Detect which cell encompasses the target text, then output its (x, y) center coordinate. 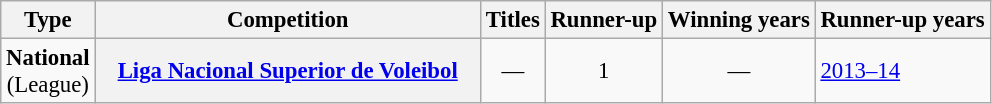
Runner-up (604, 20)
Winning years (738, 20)
Liga Nacional Superior de Voleibol (288, 72)
Competition (288, 20)
2013–14 (902, 72)
Type (48, 20)
Titles (512, 20)
Runner-up years (902, 20)
1 (604, 72)
National(League) (48, 72)
